Identify which cell holds the provided text, then report its [X, Y] central coordinate. 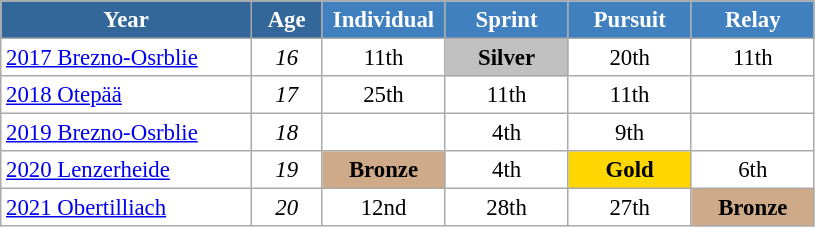
20th [630, 58]
2018 Otepää [126, 95]
Silver [506, 58]
Year [126, 20]
16 [286, 58]
Relay [752, 20]
19 [286, 170]
9th [630, 133]
18 [286, 133]
2020 Lenzerheide [126, 170]
20 [286, 208]
28th [506, 208]
2019 Brezno-Osrblie [126, 133]
2021 Obertilliach [126, 208]
2017 Brezno-Osrblie [126, 58]
17 [286, 95]
6th [752, 170]
27th [630, 208]
Gold [630, 170]
Age [286, 20]
12nd [384, 208]
Sprint [506, 20]
25th [384, 95]
Individual [384, 20]
Pursuit [630, 20]
